Pinpoint the cell where the given text exists, returning its (X, Y) midpoint coordinate. 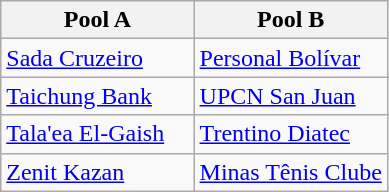
Pool A (98, 20)
Zenit Kazan (98, 172)
Sada Cruzeiro (98, 58)
Minas Tênis Clube (290, 172)
Trentino Diatec (290, 134)
Taichung Bank (98, 96)
UPCN San Juan (290, 96)
Tala'ea El-Gaish (98, 134)
Personal Bolívar (290, 58)
Pool B (290, 20)
